Locate the cell with the specified text and output its (x, y) center coordinate. 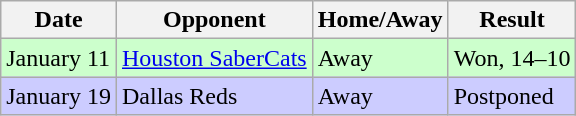
Postponed (512, 96)
Result (512, 20)
Date (59, 20)
Dallas Reds (214, 96)
January 19 (59, 96)
Opponent (214, 20)
January 11 (59, 58)
Houston SaberCats (214, 58)
Won, 14–10 (512, 58)
Home/Away (380, 20)
